For the text-containing cell, return its midpoint in (X, Y) coordinate format. 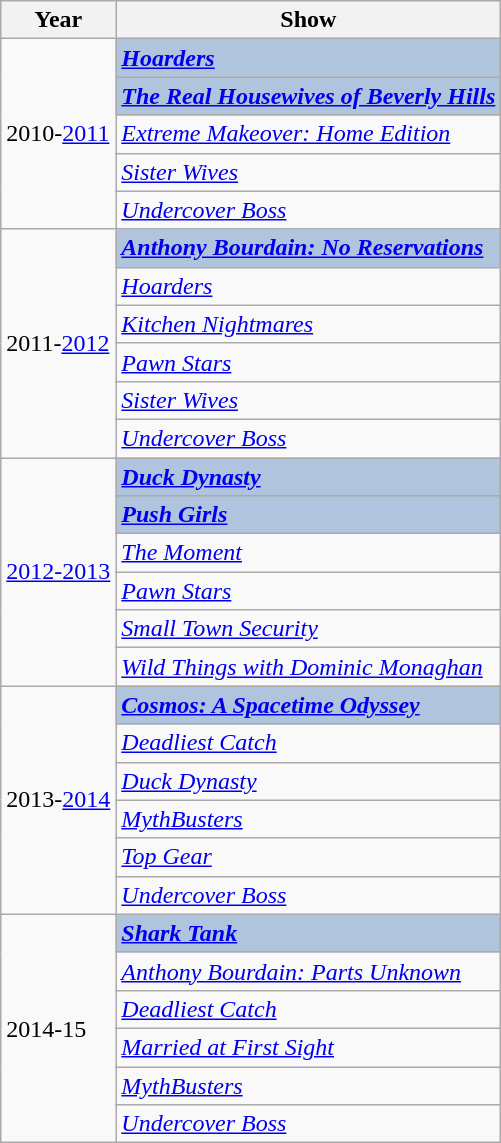
Wild Things with Dominic Monaghan (308, 667)
Show (308, 20)
Kitchen Nightmares (308, 324)
2011-2012 (58, 343)
Small Town Security (308, 629)
The Moment (308, 553)
Cosmos: A Spacetime Odyssey (308, 705)
Shark Tank (308, 933)
2013-2014 (58, 800)
2012-2013 (58, 572)
Anthony Bourdain: Parts Unknown (308, 971)
2014-15 (58, 1028)
The Real Housewives of Beverly Hills (308, 96)
Top Gear (308, 857)
2010-2011 (58, 134)
Married at First Sight (308, 1047)
Year (58, 20)
Extreme Makeover: Home Edition (308, 134)
Anthony Bourdain: No Reservations (308, 248)
Push Girls (308, 515)
